Output the [X, Y] coordinate of the center of the cell containing the given text.  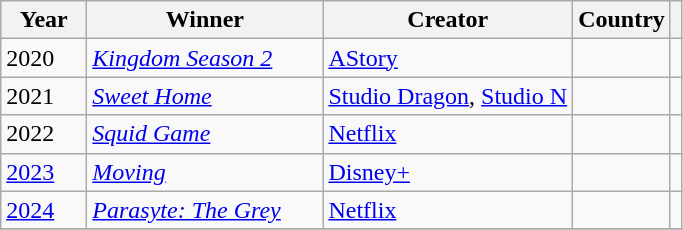
Kingdom Season 2 [205, 58]
Creator [448, 20]
Country [622, 20]
2023 [44, 172]
Disney+ [448, 172]
Squid Game [205, 134]
Winner [205, 20]
Studio Dragon, Studio N [448, 96]
Year [44, 20]
Parasyte: The Grey [205, 210]
AStory [448, 58]
2021 [44, 96]
Moving [205, 172]
2020 [44, 58]
Sweet Home [205, 96]
2022 [44, 134]
2024 [44, 210]
